Find where the given text appears and provide that cell's center as (X, Y) coordinate. 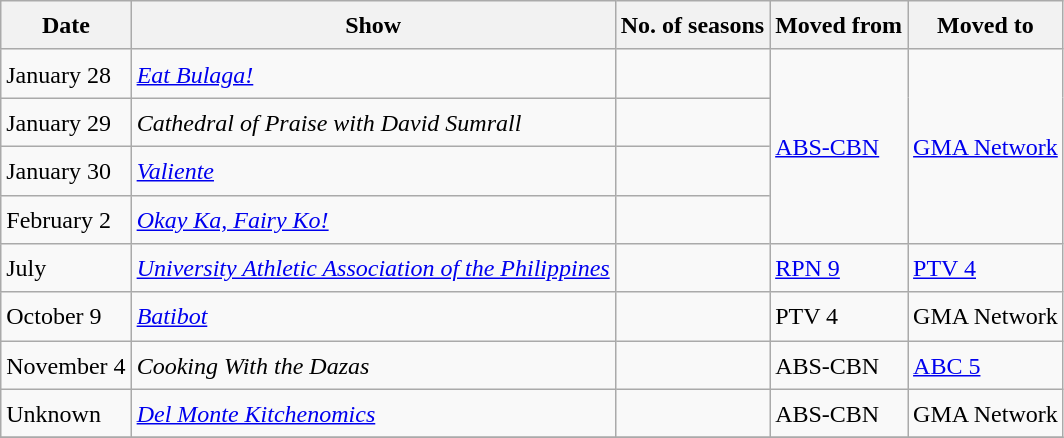
Del Monte Kitchenomics (373, 414)
ABC 5 (986, 366)
January 28 (66, 74)
February 2 (66, 220)
Moved from (839, 26)
Valiente (373, 170)
University Athletic Association of the Philippines (373, 268)
November 4 (66, 366)
Eat Bulaga! (373, 74)
Okay Ka, Fairy Ko! (373, 220)
July (66, 268)
January 30 (66, 170)
No. of seasons (692, 26)
Cooking With the Dazas (373, 366)
Batibot (373, 316)
Unknown (66, 414)
Moved to (986, 26)
January 29 (66, 122)
Show (373, 26)
Date (66, 26)
Cathedral of Praise with David Sumrall (373, 122)
RPN 9 (839, 268)
October 9 (66, 316)
